Scan for the cell matching the given text and deliver its [x, y] coordinate at center. 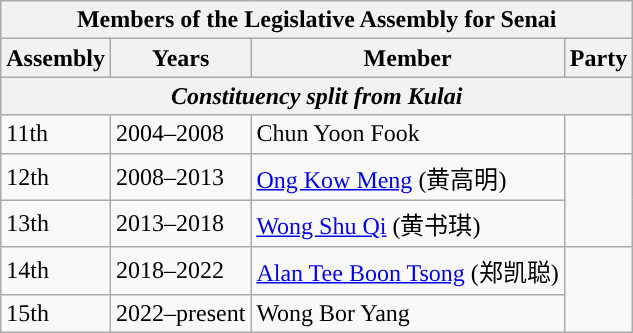
2008–2013 [180, 176]
2022–present [180, 313]
12th [56, 176]
Members of the Legislative Assembly for Senai [317, 20]
Wong Shu Qi (黄书琪) [408, 224]
13th [56, 224]
11th [56, 134]
Party [598, 58]
Wong Bor Yang [408, 313]
Member [408, 58]
2004–2008 [180, 134]
Alan Tee Boon Tsong (郑凯聪) [408, 270]
Chun Yoon Fook [408, 134]
Assembly [56, 58]
Ong Kow Meng (黄高明) [408, 176]
2013–2018 [180, 224]
Constituency split from Kulai [317, 96]
15th [56, 313]
14th [56, 270]
2018–2022 [180, 270]
Years [180, 58]
